Output the (X, Y) coordinate of the center of the cell containing the given text.  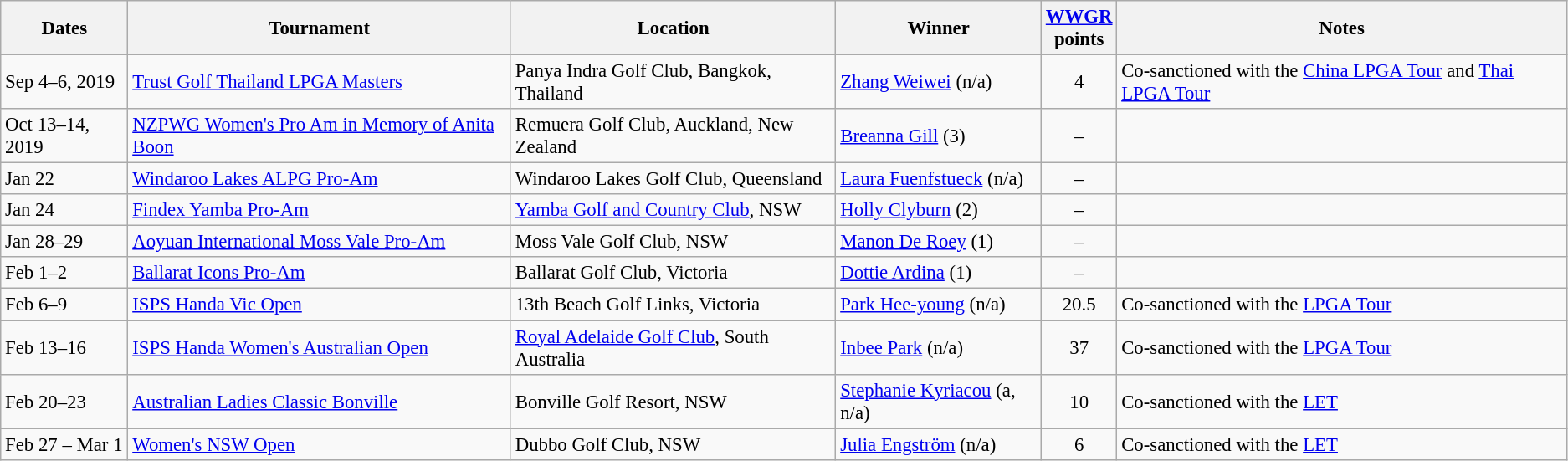
Laura Fuenfstueck (n/a) (939, 179)
Feb 20–23 (64, 402)
Location (673, 28)
Aoyuan International Moss Vale Pro-Am (320, 242)
ISPS Handa Vic Open (320, 305)
Notes (1342, 28)
Julia Engström (n/a) (939, 444)
Stephanie Kyriacou (a, n/a) (939, 402)
Sep 4–6, 2019 (64, 82)
Windaroo Lakes ALPG Pro-Am (320, 179)
Remuera Golf Club, Auckland, New Zealand (673, 136)
Feb 13–16 (64, 348)
Dubbo Golf Club, NSW (673, 444)
Windaroo Lakes Golf Club, Queensland (673, 179)
Panya Indra Golf Club, Bangkok, Thailand (673, 82)
Dottie Ardina (1) (939, 274)
10 (1079, 402)
Dates (64, 28)
Jan 22 (64, 179)
Feb 27 – Mar 1 (64, 444)
4 (1079, 82)
20.5 (1079, 305)
Winner (939, 28)
Holly Clyburn (2) (939, 210)
Jan 24 (64, 210)
NZPWG Women's Pro Am in Memory of Anita Boon (320, 136)
Feb 6–9 (64, 305)
Ballarat Golf Club, Victoria (673, 274)
37 (1079, 348)
Co-sanctioned with the China LPGA Tour and Thai LPGA Tour (1342, 82)
Manon De Roey (1) (939, 242)
Royal Adelaide Golf Club, South Australia (673, 348)
Oct 13–14, 2019 (64, 136)
Ballarat Icons Pro-Am (320, 274)
Women's NSW Open (320, 444)
Bonville Golf Resort, NSW (673, 402)
Park Hee-young (n/a) (939, 305)
Breanna Gill (3) (939, 136)
Jan 28–29 (64, 242)
Zhang Weiwei (n/a) (939, 82)
Inbee Park (n/a) (939, 348)
Tournament (320, 28)
Moss Vale Golf Club, NSW (673, 242)
WWGRpoints (1079, 28)
Yamba Golf and Country Club, NSW (673, 210)
13th Beach Golf Links, Victoria (673, 305)
6 (1079, 444)
Feb 1–2 (64, 274)
ISPS Handa Women's Australian Open (320, 348)
Australian Ladies Classic Bonville (320, 402)
Trust Golf Thailand LPGA Masters (320, 82)
Findex Yamba Pro-Am (320, 210)
